From the cell containing the given text, extract its center point as [x, y] coordinate. 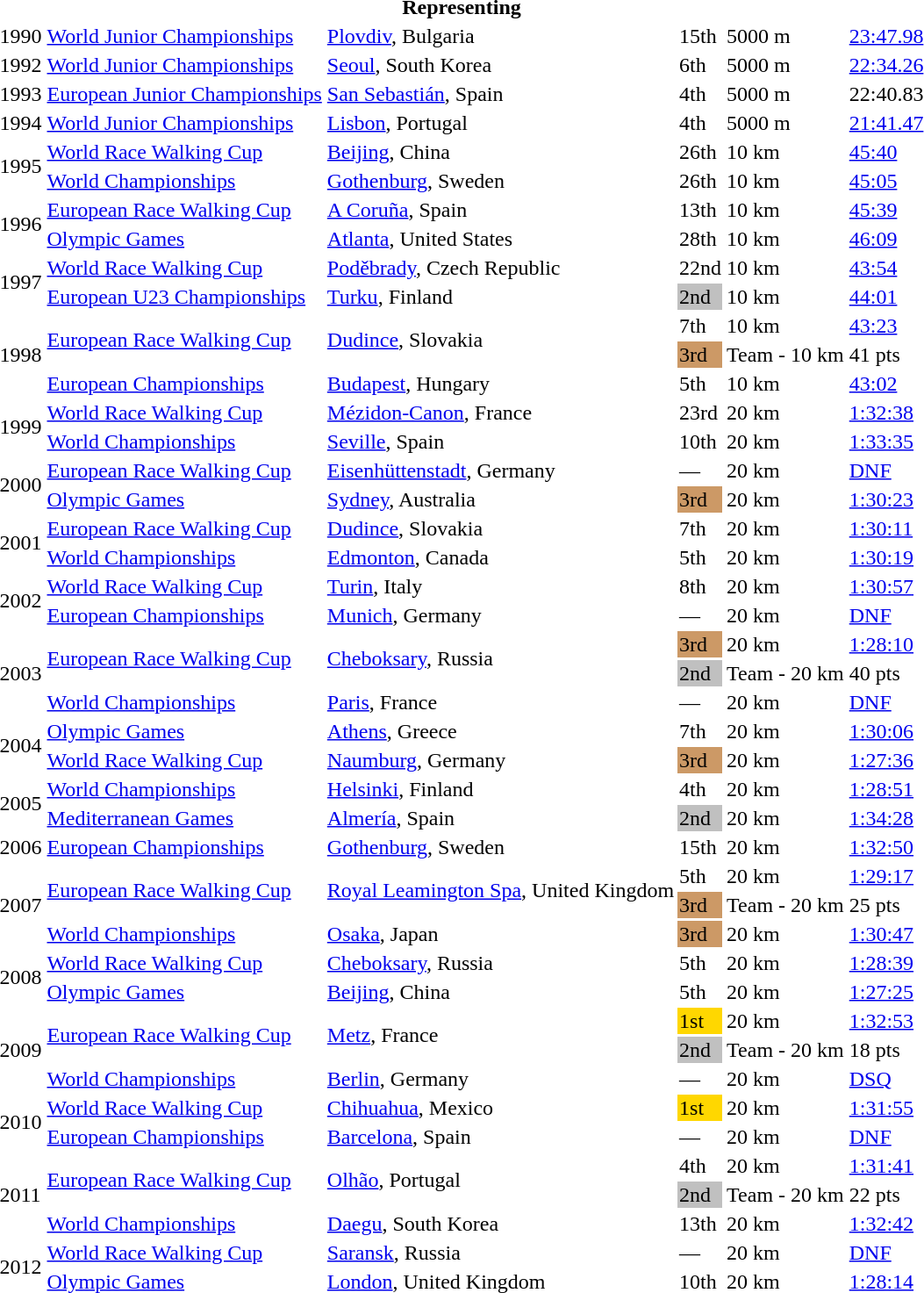
Metz, France [500, 1036]
Lisbon, Portugal [500, 123]
Daegu, South Korea [500, 1224]
European Junior Championships [184, 94]
6th [700, 65]
Budapest, Hungary [500, 384]
23rd [700, 413]
Saransk, Russia [500, 1253]
Seoul, South Korea [500, 65]
Poděbrady, Czech Republic [500, 268]
Team - 10 km [786, 355]
Atlanta, United States [500, 239]
Helsinki, Finland [500, 789]
Chihuahua, Mexico [500, 1108]
Turin, Italy [500, 586]
European U23 Championships [184, 297]
10th [700, 442]
Mézidon-Canon, France [500, 413]
28th [700, 239]
Plovdiv, Bulgaria [500, 36]
Osaka, Japan [500, 934]
Royal Leamington Spa, United Kingdom [500, 890]
San Sebastián, Spain [500, 94]
Munich, Germany [500, 615]
Sydney, Australia [500, 499]
Turku, Finland [500, 297]
22nd [700, 268]
Barcelona, Spain [500, 1137]
A Coruña, Spain [500, 210]
Mediterranean Games [184, 818]
Seville, Spain [500, 442]
Athens, Greece [500, 731]
8th [700, 586]
Berlin, Germany [500, 1079]
Paris, France [500, 702]
Olhão, Portugal [500, 1180]
Edmonton, Canada [500, 557]
Eisenhüttenstadt, Germany [500, 471]
Almería, Spain [500, 818]
Naumburg, Germany [500, 760]
